Scan for the cell matching the given text and deliver its [x, y] coordinate at center. 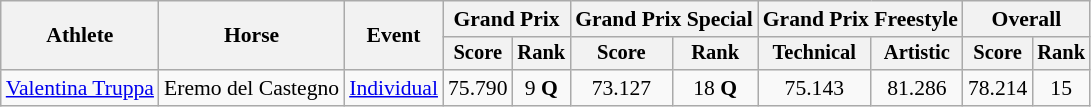
Valentina Truppa [80, 88]
81.286 [917, 88]
Artistic [917, 54]
Eremo del Castegno [252, 88]
Overall [1026, 19]
Event [394, 36]
15 [1061, 88]
Athlete [80, 36]
18 Q [716, 88]
Horse [252, 36]
75.143 [814, 88]
Grand Prix Special [664, 19]
78.214 [998, 88]
73.127 [622, 88]
9 Q [542, 88]
Grand Prix [506, 19]
Technical [814, 54]
Individual [394, 88]
75.790 [478, 88]
Grand Prix Freestyle [860, 19]
